Locate the cell with the specified text and output its [X, Y] center coordinate. 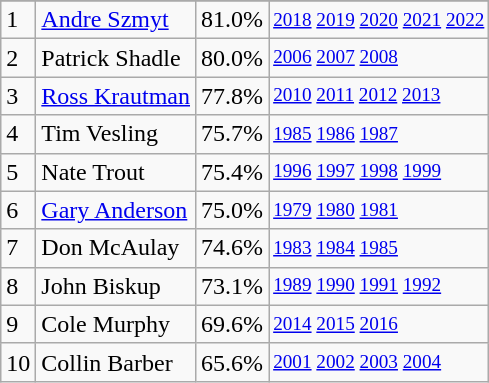
1983 1984 1985 [379, 248]
Nate Trout [116, 172]
2006 2007 2008 [379, 58]
1979 1980 1981 [379, 210]
81.0% [232, 20]
73.1% [232, 286]
4 [18, 134]
Tim Vesling [116, 134]
Don McAulay [116, 248]
75.7% [232, 134]
John Biskup [116, 286]
69.6% [232, 324]
3 [18, 96]
65.6% [232, 362]
1 [18, 20]
6 [18, 210]
2001 2002 2003 2004 [379, 362]
1996 1997 1998 1999 [379, 172]
80.0% [232, 58]
9 [18, 324]
75.0% [232, 210]
2 [18, 58]
2014 2015 2016 [379, 324]
2010 2011 2012 2013 [379, 96]
1985 1986 1987 [379, 134]
7 [18, 248]
1989 1990 1991 1992 [379, 286]
Gary Anderson [116, 210]
75.4% [232, 172]
5 [18, 172]
Ross Krautman [116, 96]
Cole Murphy [116, 324]
10 [18, 362]
Patrick Shadle [116, 58]
8 [18, 286]
2018 2019 2020 2021 2022 [379, 20]
77.8% [232, 96]
Collin Barber [116, 362]
Andre Szmyt [116, 20]
74.6% [232, 248]
